Return the (x, y) coordinate for the center point of the cell that contains the specified text.  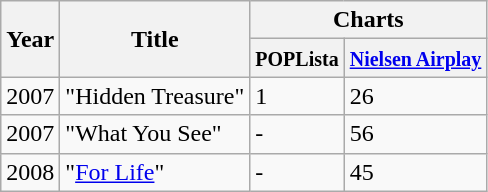
26 (416, 96)
45 (416, 172)
"Hidden Treasure" (155, 96)
"What You See" (155, 134)
56 (416, 134)
POPLista (297, 58)
"For Life" (155, 172)
Year (30, 39)
1 (297, 96)
Title (155, 39)
Charts (368, 20)
2008 (30, 172)
Nielsen Airplay (416, 58)
